Return (X, Y) of the center of cell containing provided text 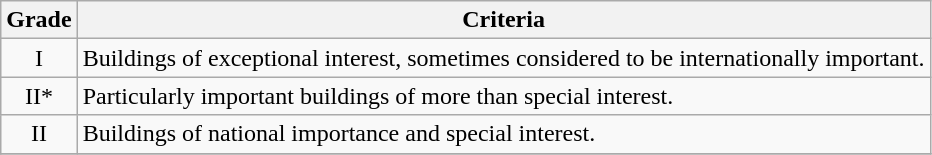
Criteria (504, 20)
Grade (39, 20)
Buildings of national importance and special interest. (504, 134)
II* (39, 96)
II (39, 134)
Buildings of exceptional interest, sometimes considered to be internationally important. (504, 58)
I (39, 58)
Particularly important buildings of more than special interest. (504, 96)
